From the cell containing the given text, extract its center point as (X, Y) coordinate. 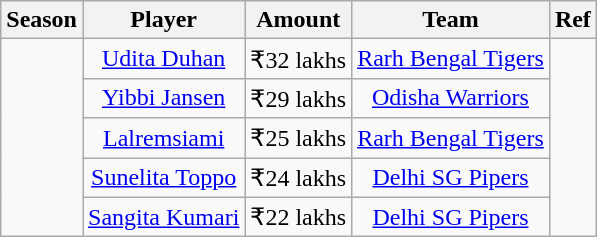
₹25 lakhs (298, 138)
Team (451, 20)
Odisha Warriors (451, 98)
Amount (298, 20)
Lalremsiami (163, 138)
Udita Duhan (163, 59)
₹32 lakhs (298, 59)
Yibbi Jansen (163, 98)
Season (42, 20)
Sangita Kumari (163, 217)
Player (163, 20)
₹22 lakhs (298, 217)
₹24 lakhs (298, 178)
Ref (572, 20)
Sunelita Toppo (163, 178)
₹29 lakhs (298, 98)
